Extract the (x, y) coordinate from the center of the cell holding the provided text.  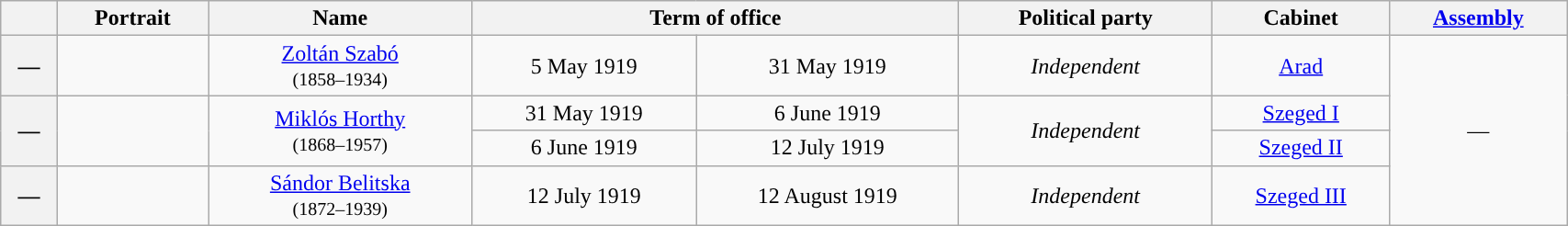
Assembly (1479, 18)
Szeged II (1301, 148)
Szeged I (1301, 113)
Name (340, 18)
12 August 1919 (828, 195)
Sándor Belitska(1872–1939) (340, 195)
Cabinet (1301, 18)
Miklós Horthy(1868–1957) (340, 130)
Term of office (716, 18)
Zoltán Szabó(1858–1934) (340, 66)
Arad (1301, 66)
Szeged III (1301, 195)
5 May 1919 (584, 66)
Portrait (132, 18)
Political party (1086, 18)
